For the text-containing cell, return its midpoint in [x, y] coordinate format. 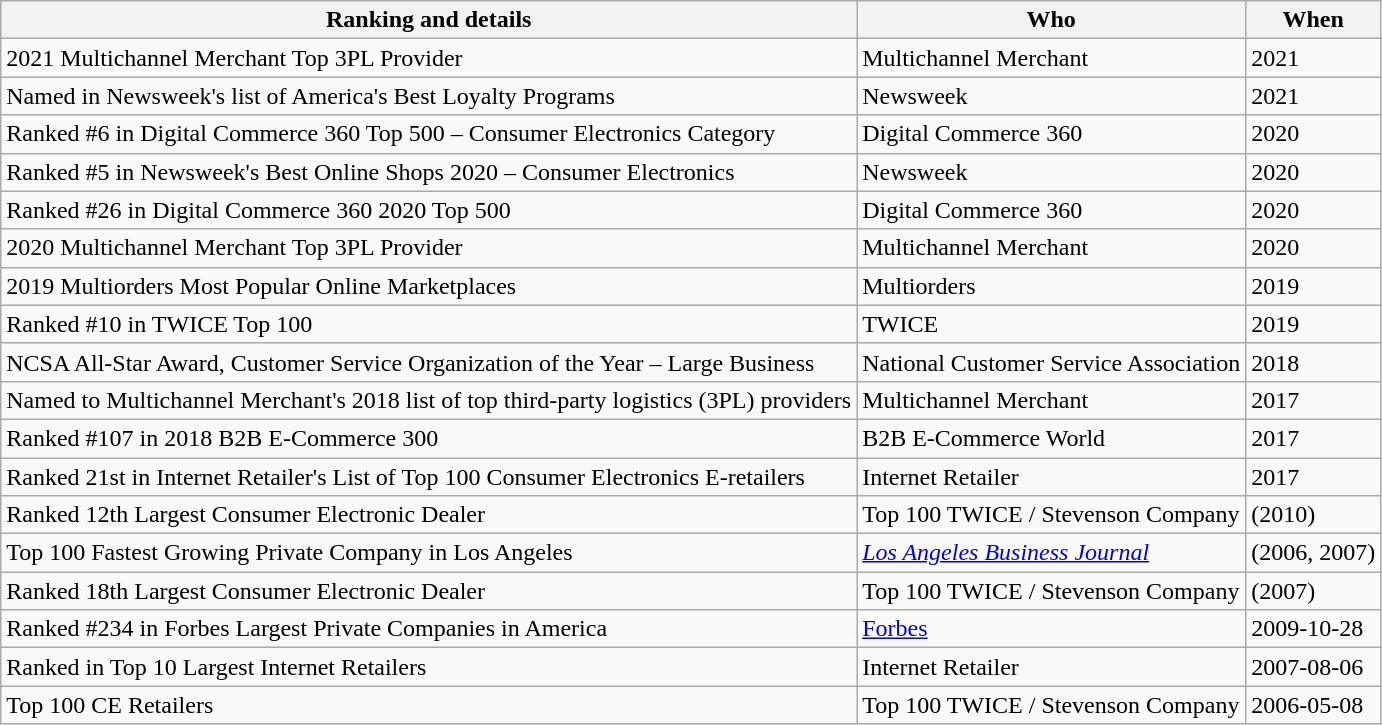
Ranked #26 in Digital Commerce 360 2020 Top 500 [429, 210]
2009-10-28 [1314, 629]
Who [1052, 20]
Multiorders [1052, 286]
Los Angeles Business Journal [1052, 553]
B2B E-Commerce World [1052, 438]
Forbes [1052, 629]
2007-08-06 [1314, 667]
Ranked #10 in TWICE Top 100 [429, 324]
Ranked in Top 10 Largest Internet Retailers [429, 667]
2018 [1314, 362]
Ranked 18th Largest Consumer Electronic Dealer [429, 591]
Ranked #5 in Newsweek's Best Online Shops 2020 – Consumer Electronics [429, 172]
Named to Multichannel Merchant's 2018 list of top third-party logistics (3PL) providers [429, 400]
Ranked 21st in Internet Retailer's List of Top 100 Consumer Electronics E-retailers [429, 477]
When [1314, 20]
NCSA All-Star Award, Customer Service Organization of the Year – Large Business [429, 362]
Ranked #234 in Forbes Largest Private Companies in America [429, 629]
2021 Multichannel Merchant Top 3PL Provider [429, 58]
TWICE [1052, 324]
Ranked 12th Largest Consumer Electronic Dealer [429, 515]
National Customer Service Association [1052, 362]
2020 Multichannel Merchant Top 3PL Provider [429, 248]
Top 100 Fastest Growing Private Company in Los Angeles [429, 553]
Top 100 CE Retailers [429, 705]
(2006, 2007) [1314, 553]
2006-05-08 [1314, 705]
Ranked #6 in Digital Commerce 360 Top 500 – Consumer Electronics Category [429, 134]
(2007) [1314, 591]
2019 Multiorders Most Popular Online Marketplaces [429, 286]
Ranked #107 in 2018 B2B E-Commerce 300 [429, 438]
(2010) [1314, 515]
Ranking and details [429, 20]
Named in Newsweek's list of America's Best Loyalty Programs [429, 96]
